Scan for the cell matching the given text and deliver its (x, y) coordinate at center. 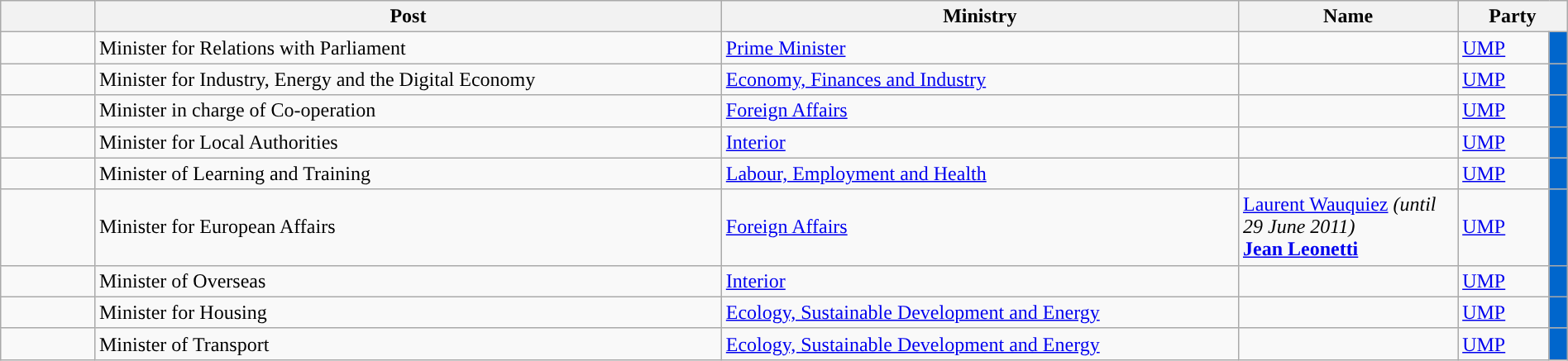
Minister for Local Authorities (408, 142)
Party (1513, 17)
Minister of Overseas (408, 281)
Name (1348, 17)
Labour, Employment and Health (979, 173)
Economy, Finances and Industry (979, 79)
Minister of Learning and Training (408, 173)
Minister for Housing (408, 312)
Minister of Transport (408, 344)
Minister for European Affairs (408, 227)
Ministry (979, 17)
Laurent Wauquiez (until 29 June 2011) Jean Leonetti (1348, 227)
Post (408, 17)
Minister for Relations with Parliament (408, 48)
Prime Minister (979, 48)
Minister for Industry, Energy and the Digital Economy (408, 79)
Minister in charge of Co-operation (408, 111)
